Capture the cell that displays the provided text and extract its [x, y] central coordinate. 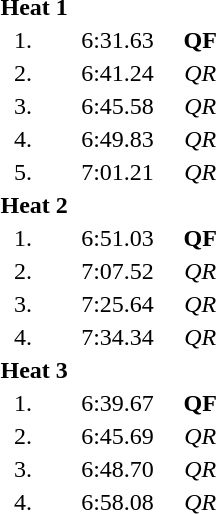
7:34.34 [118, 337]
6:51.03 [118, 238]
7:01.21 [118, 172]
6:45.58 [118, 106]
6:48.70 [118, 469]
6:31.63 [118, 40]
6:49.83 [118, 139]
6:45.69 [118, 436]
6:39.67 [118, 403]
6:41.24 [118, 73]
7:25.64 [118, 304]
7:07.52 [118, 271]
